Identify which cell holds the provided text, then report its [x, y] central coordinate. 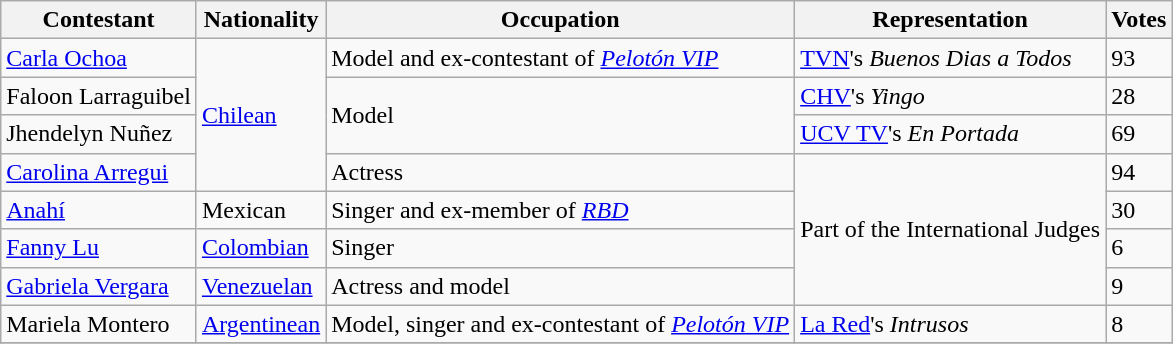
CHV's Yingo [950, 96]
Mariela Montero [99, 324]
69 [1139, 134]
UCV TV's En Portada [950, 134]
30 [1139, 210]
28 [1139, 96]
Carolina Arregui [99, 172]
Nationality [260, 20]
Gabriela Vergara [99, 286]
Singer and ex-member of RBD [560, 210]
Contestant [99, 20]
TVN's Buenos Dias a Todos [950, 58]
8 [1139, 324]
Part of the International Judges [950, 229]
94 [1139, 172]
6 [1139, 248]
Jhendelyn Nuñez [99, 134]
Actress and model [560, 286]
Actress [560, 172]
La Red's Intrusos [950, 324]
Representation [950, 20]
Colombian [260, 248]
Fanny Lu [99, 248]
Model [560, 115]
Singer [560, 248]
9 [1139, 286]
Model, singer and ex-contestant of Pelotón VIP [560, 324]
Argentinean [260, 324]
Occupation [560, 20]
Model and ex-contestant of Pelotón VIP [560, 58]
Faloon Larraguibel [99, 96]
Carla Ochoa [99, 58]
Anahí [99, 210]
Mexican [260, 210]
Votes [1139, 20]
Venezuelan [260, 286]
93 [1139, 58]
Chilean [260, 115]
